Extract the [X, Y] coordinate from the center of the cell holding the provided text.  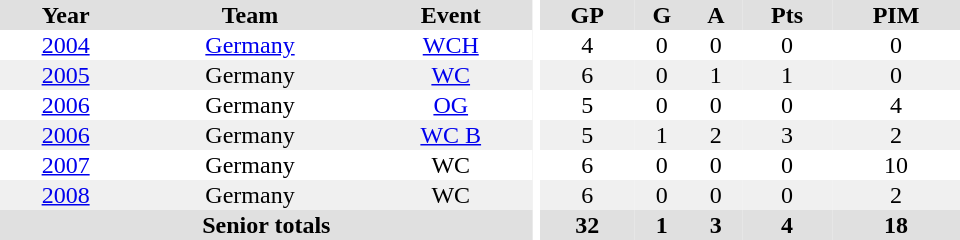
G [662, 15]
Team [250, 15]
A [716, 15]
10 [896, 165]
18 [896, 225]
2004 [66, 45]
32 [586, 225]
2005 [66, 75]
PIM [896, 15]
OG [451, 105]
2008 [66, 195]
Pts [787, 15]
WC B [451, 135]
WCH [451, 45]
Senior totals [266, 225]
Event [451, 15]
2007 [66, 165]
GP [586, 15]
Year [66, 15]
